Find where the given text appears and provide that cell's center as [X, Y] coordinate. 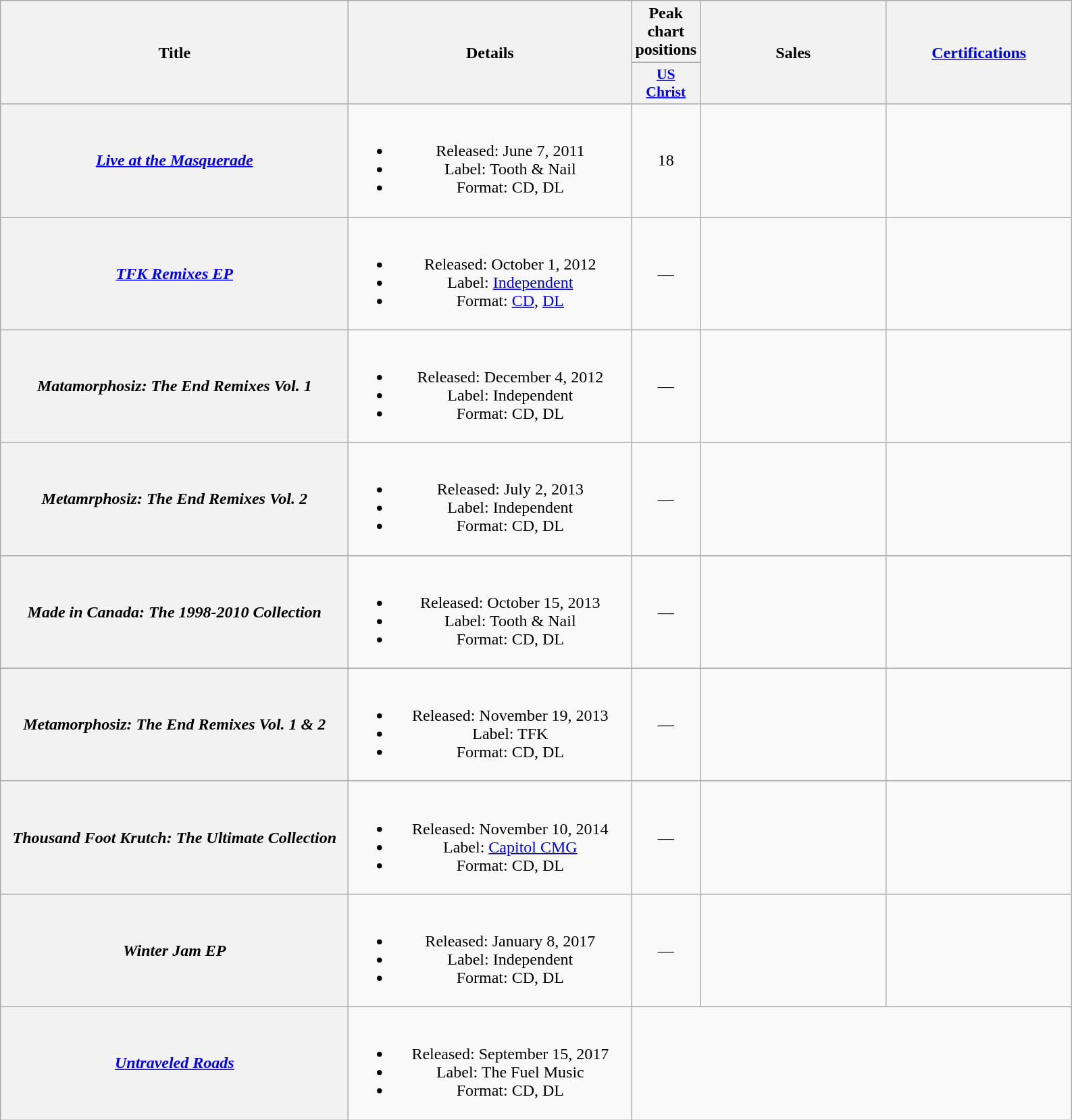
Released: January 8, 2017Label: IndependentFormat: CD, DL [490, 950]
Live at the Masquerade [174, 161]
Released: October 1, 2012Label: IndependentFormat: CD, DL [490, 273]
Metamorphosiz: The End Remixes Vol. 1 & 2 [174, 724]
18 [666, 161]
Title [174, 53]
Metamrphosiz: The End Remixes Vol. 2 [174, 499]
Details [490, 53]
USChrist [666, 84]
Released: December 4, 2012Label: IndependentFormat: CD, DL [490, 386]
Made in Canada: The 1998-2010 Collection [174, 612]
Certifications [979, 53]
Untraveled Roads [174, 1063]
Thousand Foot Krutch: The Ultimate Collection [174, 838]
Released: September 15, 2017Label: The Fuel MusicFormat: CD, DL [490, 1063]
Matamorphosiz: The End Remixes Vol. 1 [174, 386]
Peak chart positions [666, 32]
Released: November 10, 2014Label: Capitol CMGFormat: CD, DL [490, 838]
TFK Remixes EP [174, 273]
Released: November 19, 2013Label: TFKFormat: CD, DL [490, 724]
Released: June 7, 2011Label: Tooth & NailFormat: CD, DL [490, 161]
Released: July 2, 2013Label: IndependentFormat: CD, DL [490, 499]
Sales [793, 53]
Released: October 15, 2013Label: Tooth & NailFormat: CD, DL [490, 612]
Winter Jam EP [174, 950]
